Identify which cell holds the provided text, then report its (x, y) central coordinate. 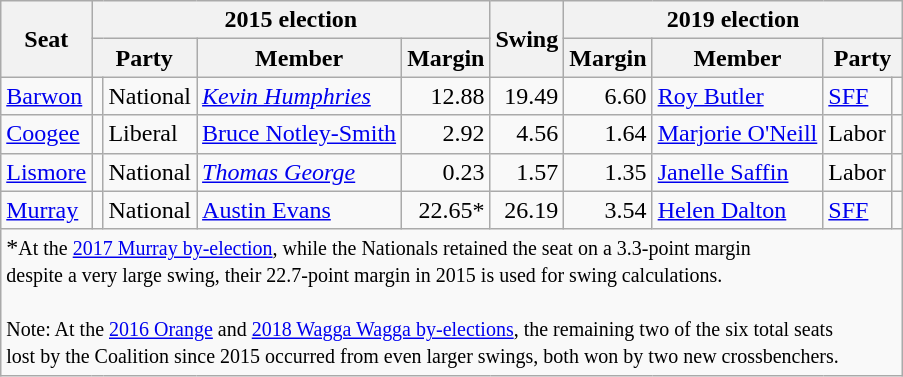
4.56 (527, 134)
0.23 (446, 172)
3.54 (608, 210)
1.35 (608, 172)
6.60 (608, 96)
26.19 (527, 210)
1.64 (608, 134)
Murray (46, 210)
Roy Butler (738, 96)
2015 election (291, 20)
Helen Dalton (738, 210)
2019 election (734, 20)
1.57 (527, 172)
Thomas George (300, 172)
22.65* (446, 210)
Swing (527, 39)
Austin Evans (300, 210)
12.88 (446, 96)
2.92 (446, 134)
Liberal (150, 134)
Coogee (46, 134)
Kevin Humphries (300, 96)
Lismore (46, 172)
Janelle Saffin (738, 172)
19.49 (527, 96)
Marjorie O'Neill (738, 134)
Seat (46, 39)
Barwon (46, 96)
Bruce Notley-Smith (300, 134)
